Provide the [X, Y] coordinate of the cell's center where the given text is located.  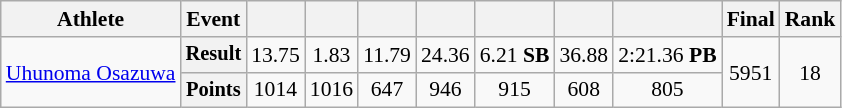
1.83 [332, 55]
805 [667, 90]
Event [214, 19]
11.79 [387, 55]
5951 [751, 72]
6.21 SB [515, 55]
1014 [276, 90]
Rank [810, 19]
2:21.36 PB [667, 55]
36.88 [584, 55]
Points [214, 90]
13.75 [276, 55]
Final [751, 19]
Uhunoma Osazuwa [91, 72]
Result [214, 55]
1016 [332, 90]
24.36 [446, 55]
915 [515, 90]
608 [584, 90]
946 [446, 90]
647 [387, 90]
18 [810, 72]
Athlete [91, 19]
